Extract the (x, y) coordinate from the center of the cell holding the provided text.  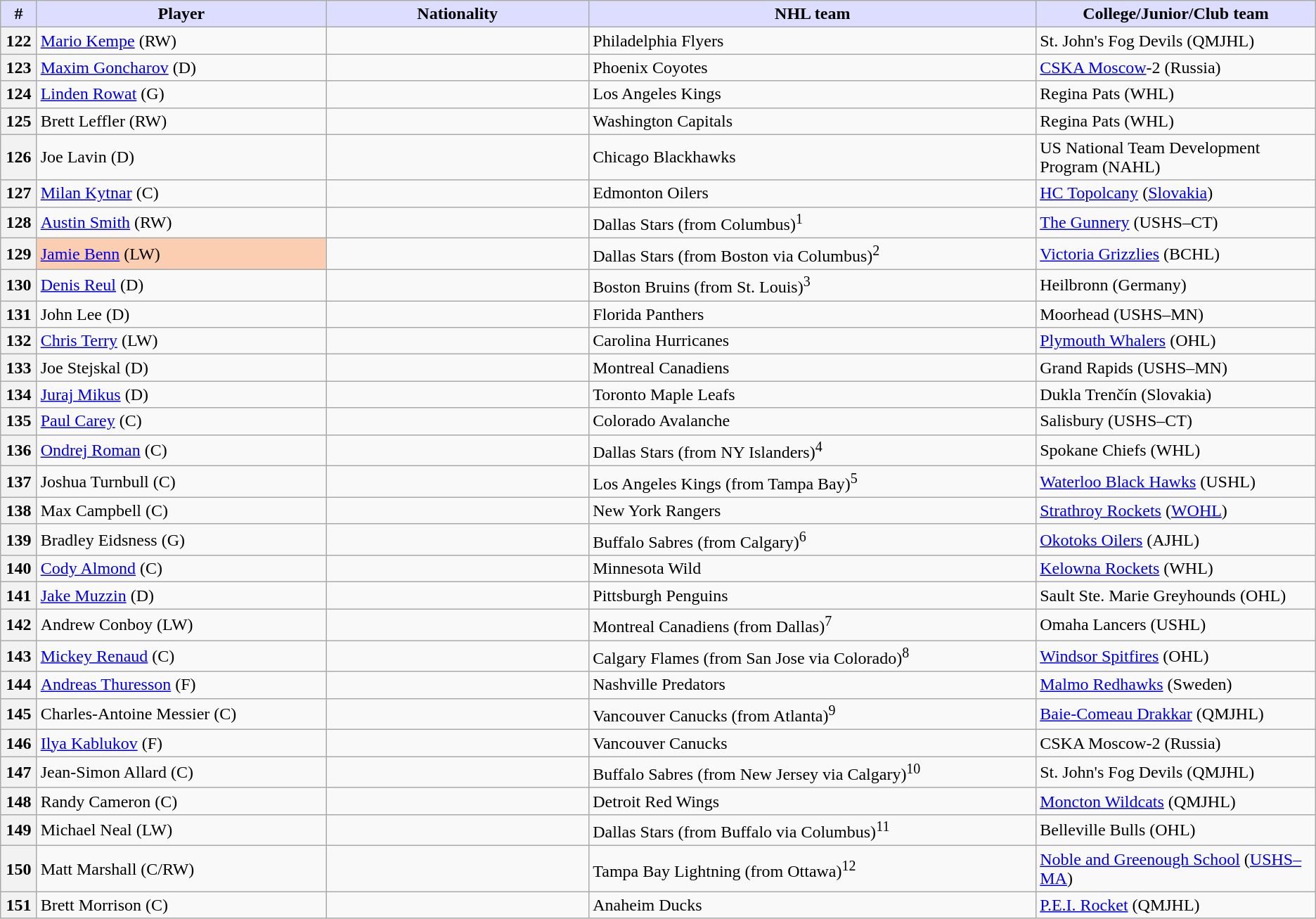
Ondrej Roman (C) (181, 450)
Waterloo Black Hawks (USHL) (1176, 482)
144 (18, 685)
Dallas Stars (from NY Islanders)4 (813, 450)
Phoenix Coyotes (813, 68)
Pittsburgh Penguins (813, 596)
122 (18, 41)
Linden Rowat (G) (181, 94)
Los Angeles Kings (from Tampa Bay)5 (813, 482)
137 (18, 482)
Moncton Wildcats (QMJHL) (1176, 801)
Carolina Hurricanes (813, 341)
# (18, 14)
Brett Leffler (RW) (181, 121)
132 (18, 341)
138 (18, 510)
Austin Smith (RW) (181, 222)
Joe Lavin (D) (181, 158)
Dallas Stars (from Columbus)1 (813, 222)
Nationality (458, 14)
Toronto Maple Leafs (813, 394)
Maxim Goncharov (D) (181, 68)
130 (18, 285)
Bradley Eidsness (G) (181, 540)
Milan Kytnar (C) (181, 193)
128 (18, 222)
Dallas Stars (from Buffalo via Columbus)11 (813, 830)
Philadelphia Flyers (813, 41)
Montreal Canadiens (813, 368)
Joe Stejskal (D) (181, 368)
Boston Bruins (from St. Louis)3 (813, 285)
Cody Almond (C) (181, 569)
Moorhead (USHS–MN) (1176, 314)
133 (18, 368)
Jake Muzzin (D) (181, 596)
Florida Panthers (813, 314)
142 (18, 624)
151 (18, 905)
Noble and Greenough School (USHS–MA) (1176, 869)
124 (18, 94)
Edmonton Oilers (813, 193)
Vancouver Canucks (813, 743)
129 (18, 255)
Grand Rapids (USHS–MN) (1176, 368)
Baie-Comeau Drakkar (QMJHL) (1176, 714)
Colorado Avalanche (813, 421)
Strathroy Rockets (WOHL) (1176, 510)
Montreal Canadiens (from Dallas)7 (813, 624)
150 (18, 869)
Belleville Bulls (OHL) (1176, 830)
Windsor Spitfires (OHL) (1176, 657)
Joshua Turnbull (C) (181, 482)
145 (18, 714)
Andrew Conboy (LW) (181, 624)
Chicago Blackhawks (813, 158)
Los Angeles Kings (813, 94)
P.E.I. Rocket (QMJHL) (1176, 905)
126 (18, 158)
College/Junior/Club team (1176, 14)
149 (18, 830)
Nashville Predators (813, 685)
Max Campbell (C) (181, 510)
Anaheim Ducks (813, 905)
Jean-Simon Allard (C) (181, 772)
148 (18, 801)
Brett Morrison (C) (181, 905)
Matt Marshall (C/RW) (181, 869)
146 (18, 743)
127 (18, 193)
141 (18, 596)
Buffalo Sabres (from New Jersey via Calgary)10 (813, 772)
131 (18, 314)
147 (18, 772)
Tampa Bay Lightning (from Ottawa)12 (813, 869)
Minnesota Wild (813, 569)
Plymouth Whalers (OHL) (1176, 341)
Mario Kempe (RW) (181, 41)
Ilya Kablukov (F) (181, 743)
Washington Capitals (813, 121)
Malmo Redhawks (Sweden) (1176, 685)
Michael Neal (LW) (181, 830)
Spokane Chiefs (WHL) (1176, 450)
Juraj Mikus (D) (181, 394)
Calgary Flames (from San Jose via Colorado)8 (813, 657)
Vancouver Canucks (from Atlanta)9 (813, 714)
Paul Carey (C) (181, 421)
136 (18, 450)
125 (18, 121)
Charles-Antoine Messier (C) (181, 714)
135 (18, 421)
Randy Cameron (C) (181, 801)
John Lee (D) (181, 314)
123 (18, 68)
US National Team Development Program (NAHL) (1176, 158)
HC Topolcany (Slovakia) (1176, 193)
New York Rangers (813, 510)
Salisbury (USHS–CT) (1176, 421)
134 (18, 394)
Mickey Renaud (C) (181, 657)
Kelowna Rockets (WHL) (1176, 569)
Chris Terry (LW) (181, 341)
The Gunnery (USHS–CT) (1176, 222)
140 (18, 569)
Detroit Red Wings (813, 801)
Player (181, 14)
Dukla Trenčín (Slovakia) (1176, 394)
Dallas Stars (from Boston via Columbus)2 (813, 255)
Andreas Thuresson (F) (181, 685)
Heilbronn (Germany) (1176, 285)
NHL team (813, 14)
Omaha Lancers (USHL) (1176, 624)
Sault Ste. Marie Greyhounds (OHL) (1176, 596)
Victoria Grizzlies (BCHL) (1176, 255)
139 (18, 540)
143 (18, 657)
Buffalo Sabres (from Calgary)6 (813, 540)
Okotoks Oilers (AJHL) (1176, 540)
Jamie Benn (LW) (181, 255)
Denis Reul (D) (181, 285)
